Pinpoint the cell where the given text exists, returning its (X, Y) midpoint coordinate. 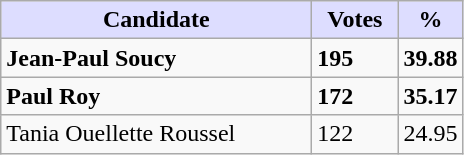
35.17 (430, 96)
24.95 (430, 134)
122 (355, 134)
Votes (355, 20)
Paul Roy (156, 96)
Jean-Paul Soucy (156, 58)
172 (355, 96)
% (430, 20)
Tania Ouellette Roussel (156, 134)
Candidate (156, 20)
39.88 (430, 58)
195 (355, 58)
